Determine the [X, Y] coordinate at the center of the cell enclosing the given text.  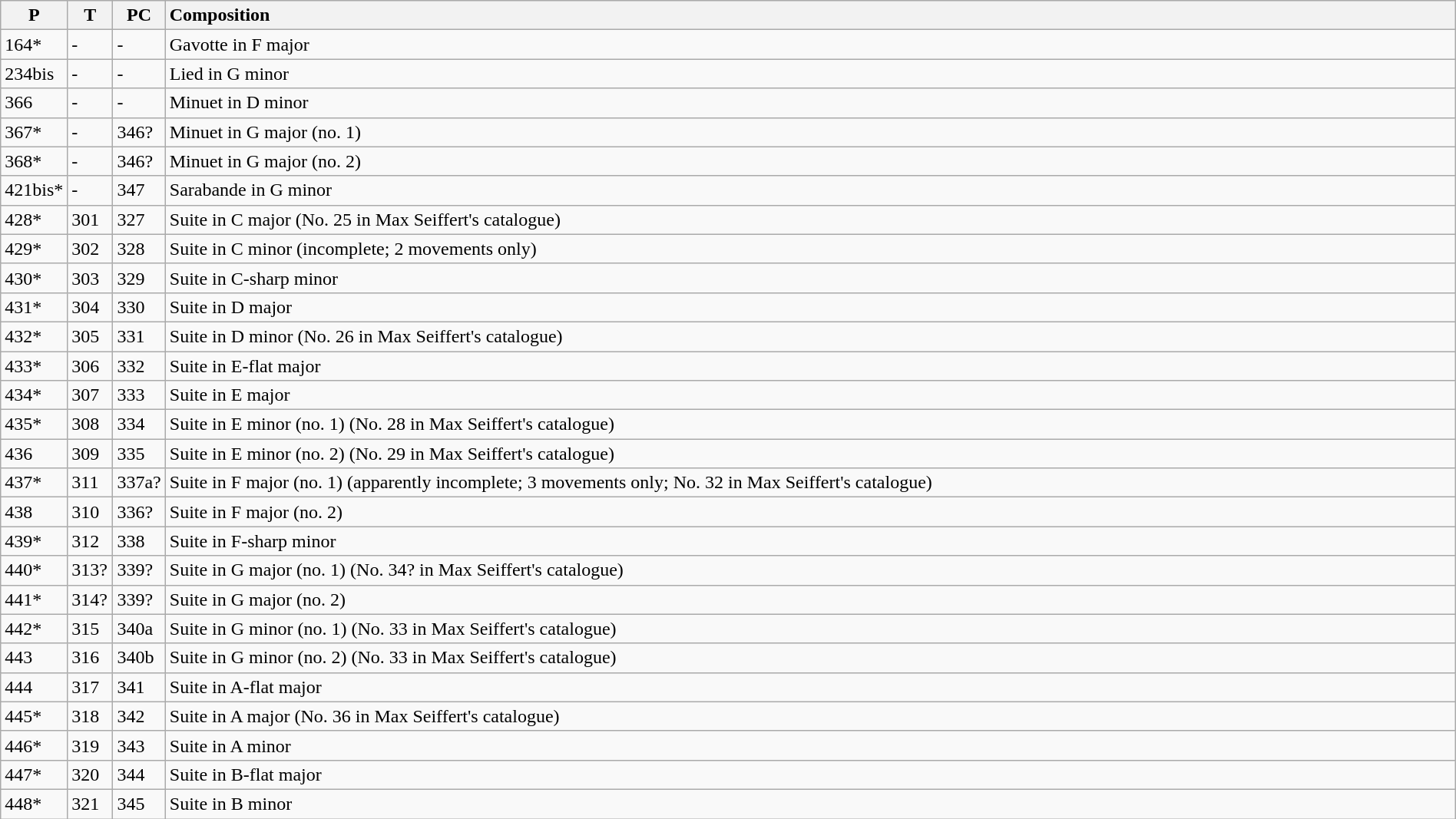
305 [91, 336]
443 [34, 658]
P [34, 15]
312 [91, 541]
Suite in A minor [810, 745]
421bis* [34, 190]
Suite in E-flat major [810, 366]
440* [34, 570]
Suite in A-flat major [810, 687]
438 [34, 512]
344 [139, 774]
434* [34, 395]
Suite in E minor (no. 1) (No. 28 in Max Seiffert's catalogue) [810, 424]
335 [139, 454]
Gavotte in F major [810, 45]
368* [34, 161]
316 [91, 658]
330 [139, 307]
442* [34, 629]
303 [91, 278]
314? [91, 599]
304 [91, 307]
307 [91, 395]
Suite in C minor (incomplete; 2 movements only) [810, 249]
Suite in A major (No. 36 in Max Seiffert's catalogue) [810, 716]
320 [91, 774]
Suite in G major (no. 1) (No. 34? in Max Seiffert's catalogue) [810, 570]
448* [34, 804]
Suite in F major (no. 1) (apparently incomplete; 3 movements only; No. 32 in Max Seiffert's catalogue) [810, 483]
317 [91, 687]
164* [34, 45]
332 [139, 366]
310 [91, 512]
331 [139, 336]
328 [139, 249]
306 [91, 366]
Minuet in G major (no. 1) [810, 132]
Suite in C major (No. 25 in Max Seiffert's catalogue) [810, 220]
366 [34, 103]
308 [91, 424]
311 [91, 483]
347 [139, 190]
Minuet in D minor [810, 103]
444 [34, 687]
Suite in G major (no. 2) [810, 599]
315 [91, 629]
Suite in C-sharp minor [810, 278]
437* [34, 483]
367* [34, 132]
439* [34, 541]
341 [139, 687]
Suite in G minor (no. 1) (No. 33 in Max Seiffert's catalogue) [810, 629]
318 [91, 716]
Composition [810, 15]
428* [34, 220]
313? [91, 570]
431* [34, 307]
Suite in D minor (No. 26 in Max Seiffert's catalogue) [810, 336]
340b [139, 658]
435* [34, 424]
333 [139, 395]
345 [139, 804]
430* [34, 278]
Suite in B minor [810, 804]
432* [34, 336]
Sarabande in G minor [810, 190]
334 [139, 424]
446* [34, 745]
PC [139, 15]
Lied in G minor [810, 74]
447* [34, 774]
T [91, 15]
445* [34, 716]
436 [34, 454]
234bis [34, 74]
433* [34, 366]
Suite in F-sharp minor [810, 541]
327 [139, 220]
319 [91, 745]
Minuet in G major (no. 2) [810, 161]
340a [139, 629]
Suite in E major [810, 395]
337a? [139, 483]
309 [91, 454]
336? [139, 512]
338 [139, 541]
301 [91, 220]
343 [139, 745]
302 [91, 249]
Suite in E minor (no. 2) (No. 29 in Max Seiffert's catalogue) [810, 454]
342 [139, 716]
429* [34, 249]
Suite in B-flat major [810, 774]
329 [139, 278]
Suite in D major [810, 307]
441* [34, 599]
Suite in F major (no. 2) [810, 512]
Suite in G minor (no. 2) (No. 33 in Max Seiffert's catalogue) [810, 658]
321 [91, 804]
